Find where the given text appears and provide that cell's center as [X, Y] coordinate. 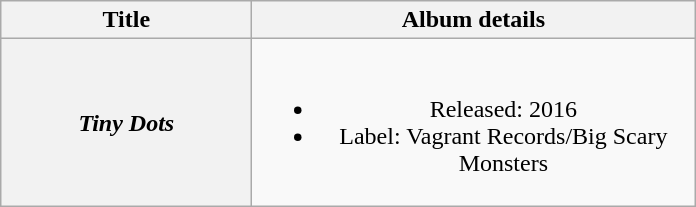
Released: 2016Label: Vagrant Records/Big Scary Monsters [474, 122]
Album details [474, 20]
Tiny Dots [126, 122]
Title [126, 20]
